From the cell containing the given text, extract its center point as [x, y] coordinate. 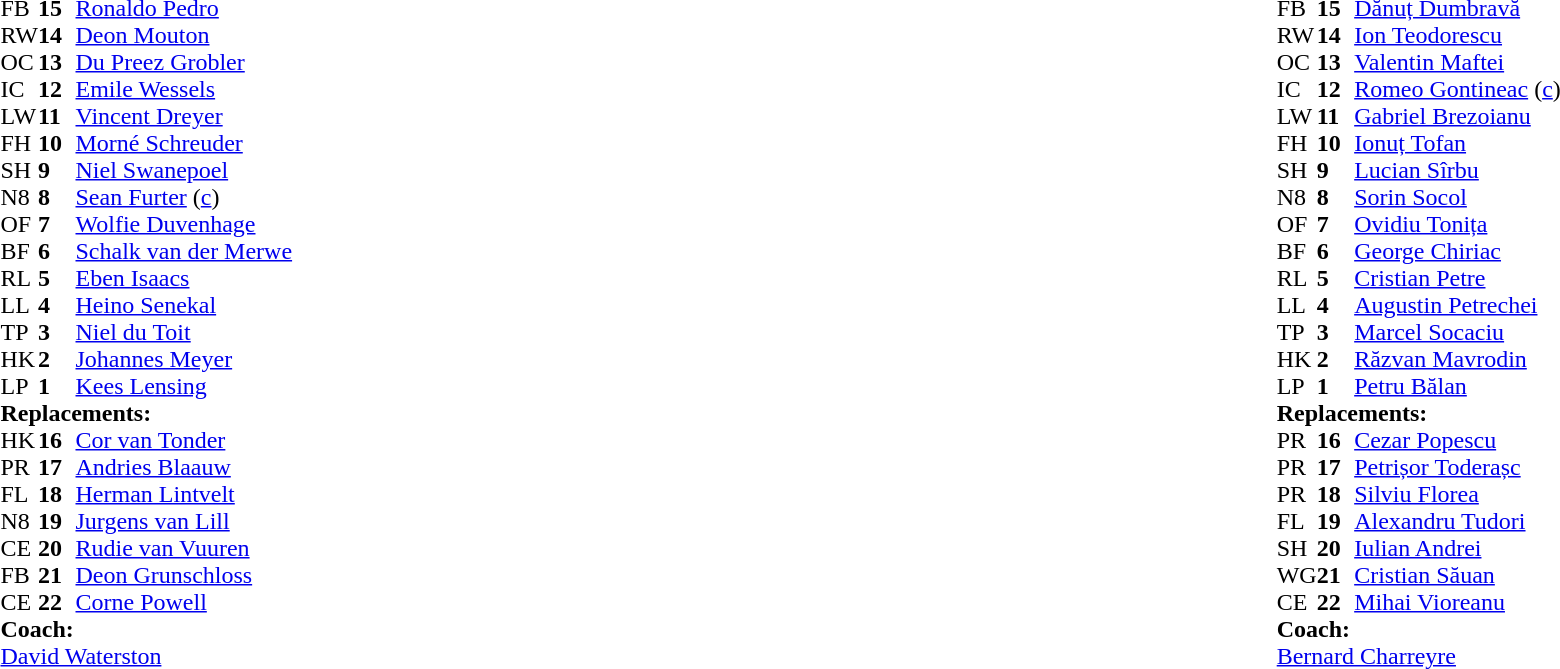
Replacements: [146, 414]
Vincent Dreyer [184, 116]
Deon Mouton [184, 36]
Heino Senekal [184, 306]
Schalk van der Merwe [184, 252]
WG [1297, 576]
Jurgens van Lill [184, 522]
Deon Grunschloss [184, 576]
Andries Blaauw [184, 468]
Coach: [146, 630]
Du Preez Grobler [184, 62]
Niel Swanepoel [184, 170]
Corne Powell [184, 602]
Johannes Meyer [184, 360]
FB [19, 576]
Morné Schreuder [184, 144]
Rudie van Vuuren [184, 548]
Herman Lintvelt [184, 494]
Eben Isaacs [184, 278]
Cor van Tonder [184, 440]
Niel du Toit [184, 332]
Sean Furter (c) [184, 198]
Kees Lensing [184, 386]
David Waterston [146, 656]
Emile Wessels [184, 90]
Wolfie Duvenhage [184, 224]
